Determine the [X, Y] coordinate at the center of the cell enclosing the given text.  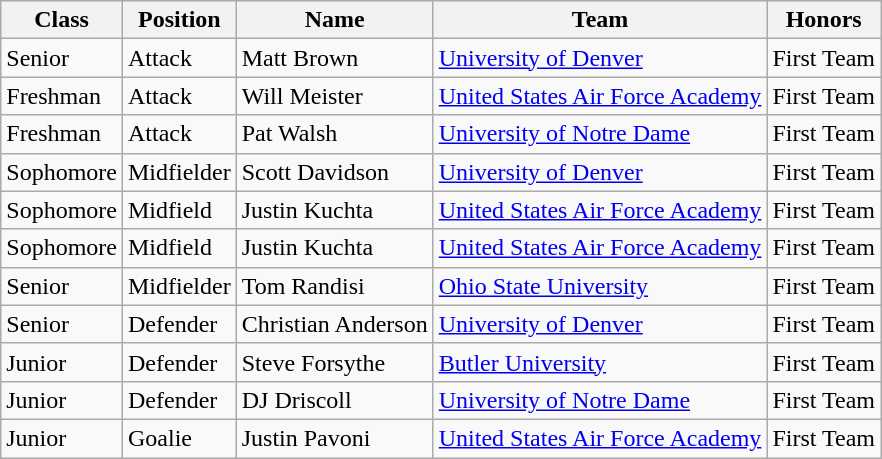
Matt Brown [334, 58]
Position [179, 20]
Tom Randisi [334, 286]
Butler University [600, 362]
Steve Forsythe [334, 362]
DJ Driscoll [334, 400]
Class [62, 20]
Christian Anderson [334, 324]
Name [334, 20]
Justin Pavoni [334, 438]
Ohio State University [600, 286]
Team [600, 20]
Pat Walsh [334, 134]
Goalie [179, 438]
Honors [824, 20]
Will Meister [334, 96]
Scott Davidson [334, 172]
